Locate the cell with the specified text and output its [X, Y] center coordinate. 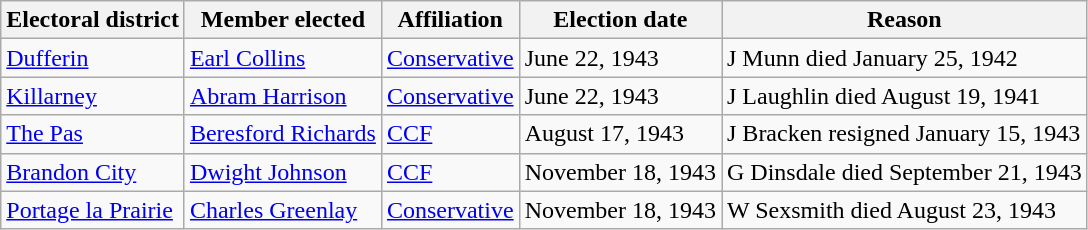
Charles Greenlay [282, 210]
J Bracken resigned January 15, 1943 [905, 134]
Electoral district [93, 20]
Brandon City [93, 172]
Earl Collins [282, 58]
Beresford Richards [282, 134]
Abram Harrison [282, 96]
Portage la Prairie [93, 210]
August 17, 1943 [620, 134]
Election date [620, 20]
The Pas [93, 134]
W Sexsmith died August 23, 1943 [905, 210]
Killarney [93, 96]
Dufferin [93, 58]
Reason [905, 20]
Member elected [282, 20]
Affiliation [450, 20]
J Munn died January 25, 1942 [905, 58]
J Laughlin died August 19, 1941 [905, 96]
Dwight Johnson [282, 172]
G Dinsdale died September 21, 1943 [905, 172]
